For the text-containing cell, return its midpoint in [x, y] coordinate format. 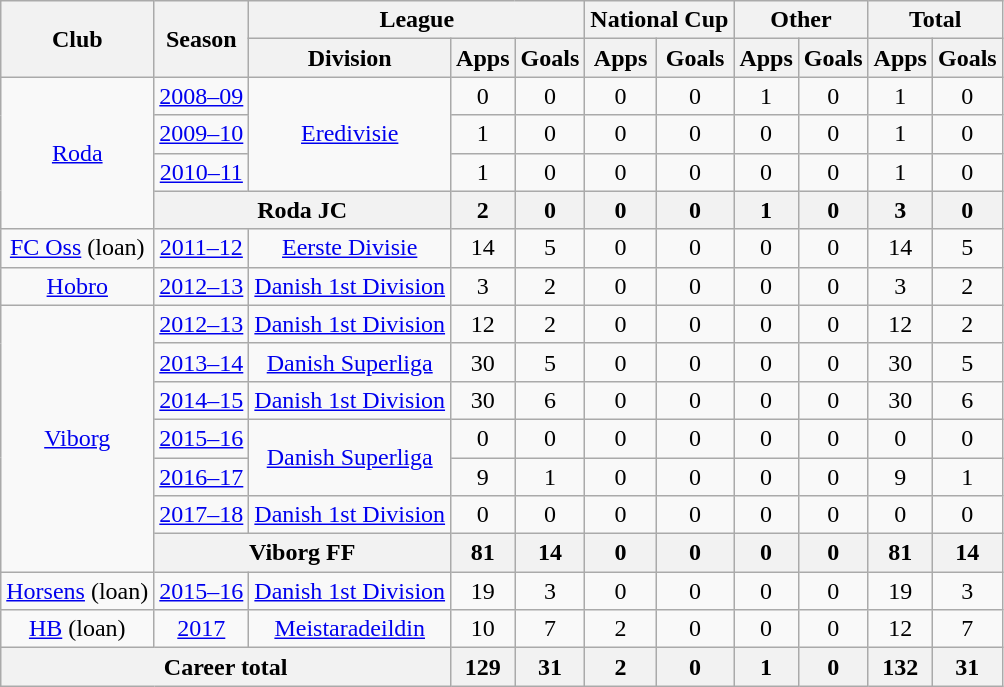
2017–18 [202, 515]
2013–14 [202, 362]
2008–09 [202, 96]
10 [483, 629]
2017 [202, 629]
2011–12 [202, 248]
Meistaradeildin [350, 629]
Viborg [78, 438]
129 [483, 667]
Eerste Divisie [350, 248]
National Cup [660, 20]
132 [900, 667]
Total [935, 20]
FC Oss (loan) [78, 248]
2010–11 [202, 172]
Viborg FF [302, 553]
Roda JC [302, 210]
2014–15 [202, 400]
Eredivisie [350, 134]
League [417, 20]
Club [78, 39]
Horsens (loan) [78, 591]
Division [350, 58]
Other [801, 20]
HB (loan) [78, 629]
2009–10 [202, 134]
Career total [226, 667]
Season [202, 39]
2016–17 [202, 477]
Roda [78, 153]
Hobro [78, 286]
